Provide the [X, Y] coordinate of the cell's center where the given text is located.  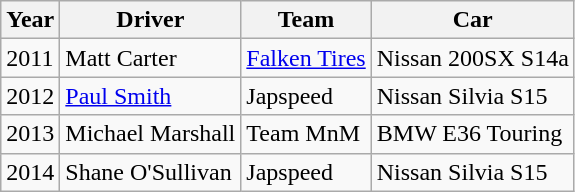
Matt Carter [150, 58]
Car [472, 20]
2012 [30, 96]
Team [306, 20]
Michael Marshall [150, 134]
BMW E36 Touring [472, 134]
Shane O'Sullivan [150, 172]
Year [30, 20]
Team MnM [306, 134]
Falken Tires [306, 58]
Nissan 200SX S14a [472, 58]
Paul Smith [150, 96]
2013 [30, 134]
Driver [150, 20]
2011 [30, 58]
2014 [30, 172]
